For the text-containing cell, return its midpoint in (x, y) coordinate format. 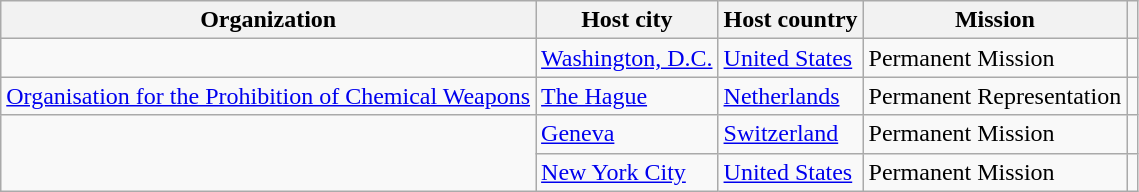
Organisation for the Prohibition of Chemical Weapons (268, 96)
Netherlands (790, 96)
Switzerland (790, 134)
The Hague (627, 96)
New York City (627, 172)
Permanent Representation (995, 96)
Mission (995, 20)
Washington, D.C. (627, 58)
Organization (268, 20)
Geneva (627, 134)
Host country (790, 20)
Host city (627, 20)
